Scan for the cell matching the given text and deliver its [x, y] coordinate at center. 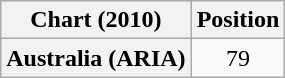
Chart (2010) [96, 20]
Australia (ARIA) [96, 58]
Position [238, 20]
79 [238, 58]
